From the cell containing the given text, extract its center point as (x, y) coordinate. 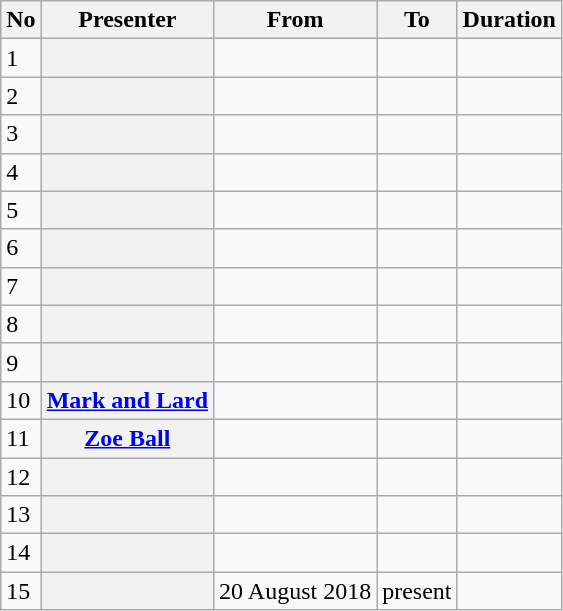
Mark and Lard (127, 400)
No (21, 20)
11 (21, 438)
To (417, 20)
Zoe Ball (127, 438)
8 (21, 324)
Presenter (127, 20)
2 (21, 96)
4 (21, 172)
6 (21, 248)
present (417, 591)
From (296, 20)
3 (21, 134)
Duration (509, 20)
1 (21, 58)
14 (21, 553)
15 (21, 591)
7 (21, 286)
13 (21, 515)
20 August 2018 (296, 591)
5 (21, 210)
10 (21, 400)
9 (21, 362)
12 (21, 477)
